For the text-containing cell, return its midpoint in (x, y) coordinate format. 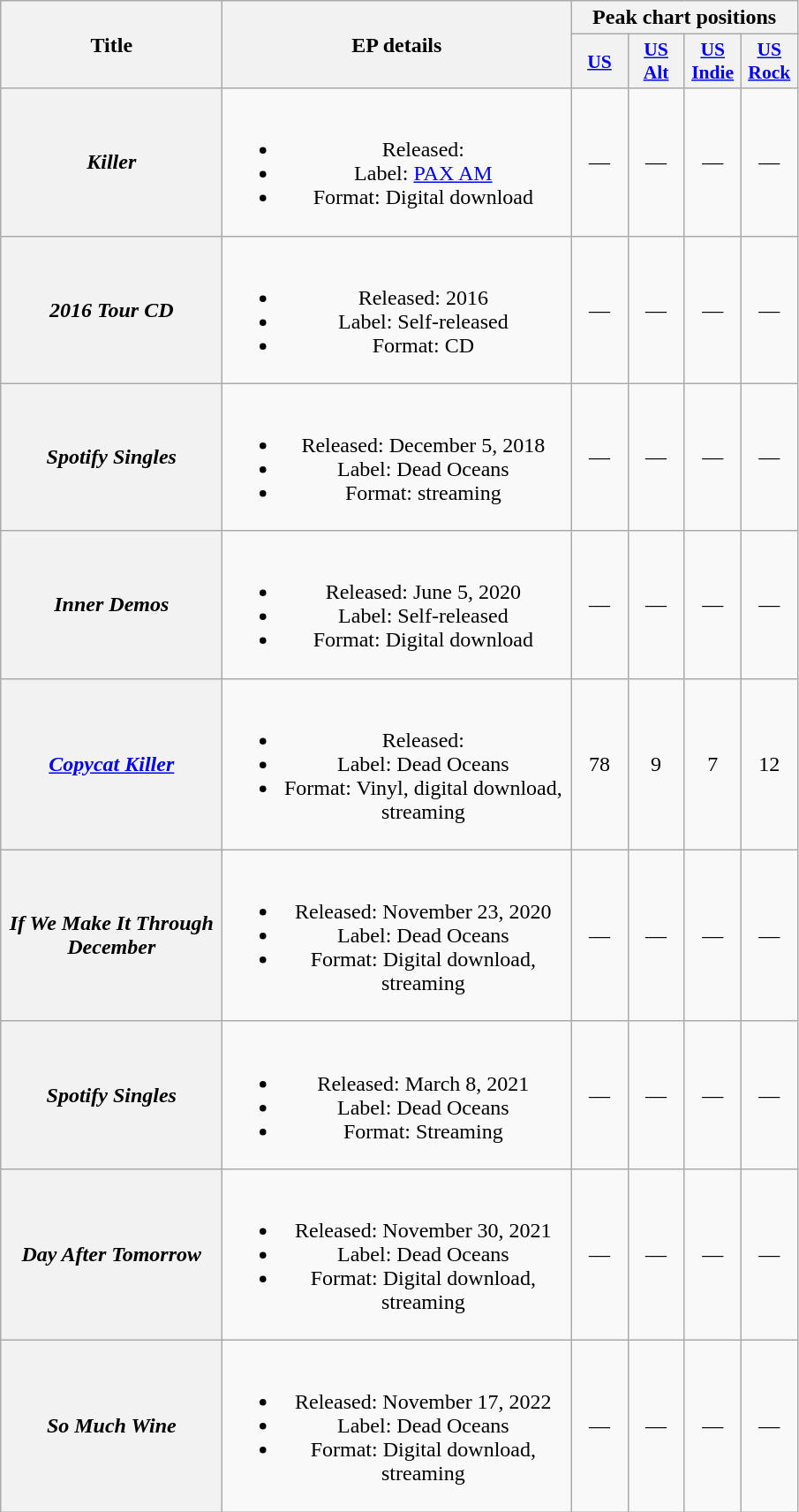
Released: Label: Dead OceansFormat: Vinyl, digital download, streaming (397, 764)
Released: November 30, 2021Label: Dead OceansFormat: Digital download, streaming (397, 1254)
Released: December 5, 2018Label: Dead OceansFormat: streaming (397, 457)
If We Make It Through December (111, 935)
Released: November 17, 2022Label: Dead OceansFormat: Digital download, streaming (397, 1425)
Released: March 8, 2021Label: Dead OceansFormat: Streaming (397, 1095)
USRock (769, 62)
USIndie (712, 62)
Peak chart positions (684, 18)
Copycat Killer (111, 764)
Released: June 5, 2020Label: Self-releasedFormat: Digital download (397, 604)
Title (111, 44)
9 (656, 764)
Released: November 23, 2020Label: Dead OceansFormat: Digital download, streaming (397, 935)
12 (769, 764)
2016 Tour CD (111, 309)
7 (712, 764)
78 (599, 764)
EP details (397, 44)
Inner Demos (111, 604)
So Much Wine (111, 1425)
Released: Label: PAX AMFormat: Digital download (397, 163)
Killer (111, 163)
USAlt (656, 62)
Day After Tomorrow (111, 1254)
Released: 2016Label: Self-releasedFormat: CD (397, 309)
US (599, 62)
